Pinpoint the cell where the given text exists, returning its (x, y) midpoint coordinate. 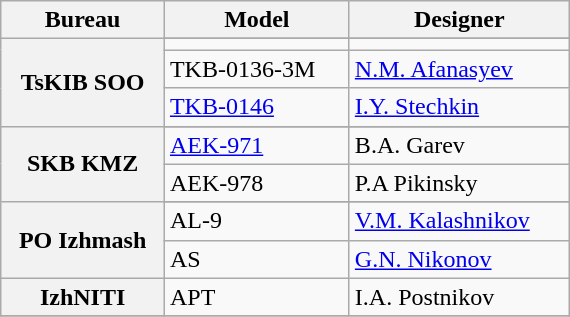
PO Izhmash (83, 240)
Bureau (83, 20)
N.M. Afanasyev (459, 69)
Designer (459, 20)
B.A. Garev (459, 145)
TKB-0136-3M (256, 69)
TKB-0146 (256, 107)
IzhNITI (83, 297)
I.Y. Stechkin (459, 107)
G.N. Nikonov (459, 259)
SKB KMZ (83, 164)
V.M. Kalashnikov (459, 221)
AEK-978 (256, 183)
P.A Pikinsky (459, 183)
AS (256, 259)
APT (256, 297)
Model (256, 20)
AEK-971 (256, 145)
I.A. Postnikov (459, 297)
AL-9 (256, 221)
TsKIB SOO (83, 82)
